Output the (X, Y) coordinate of the center of the cell containing the given text.  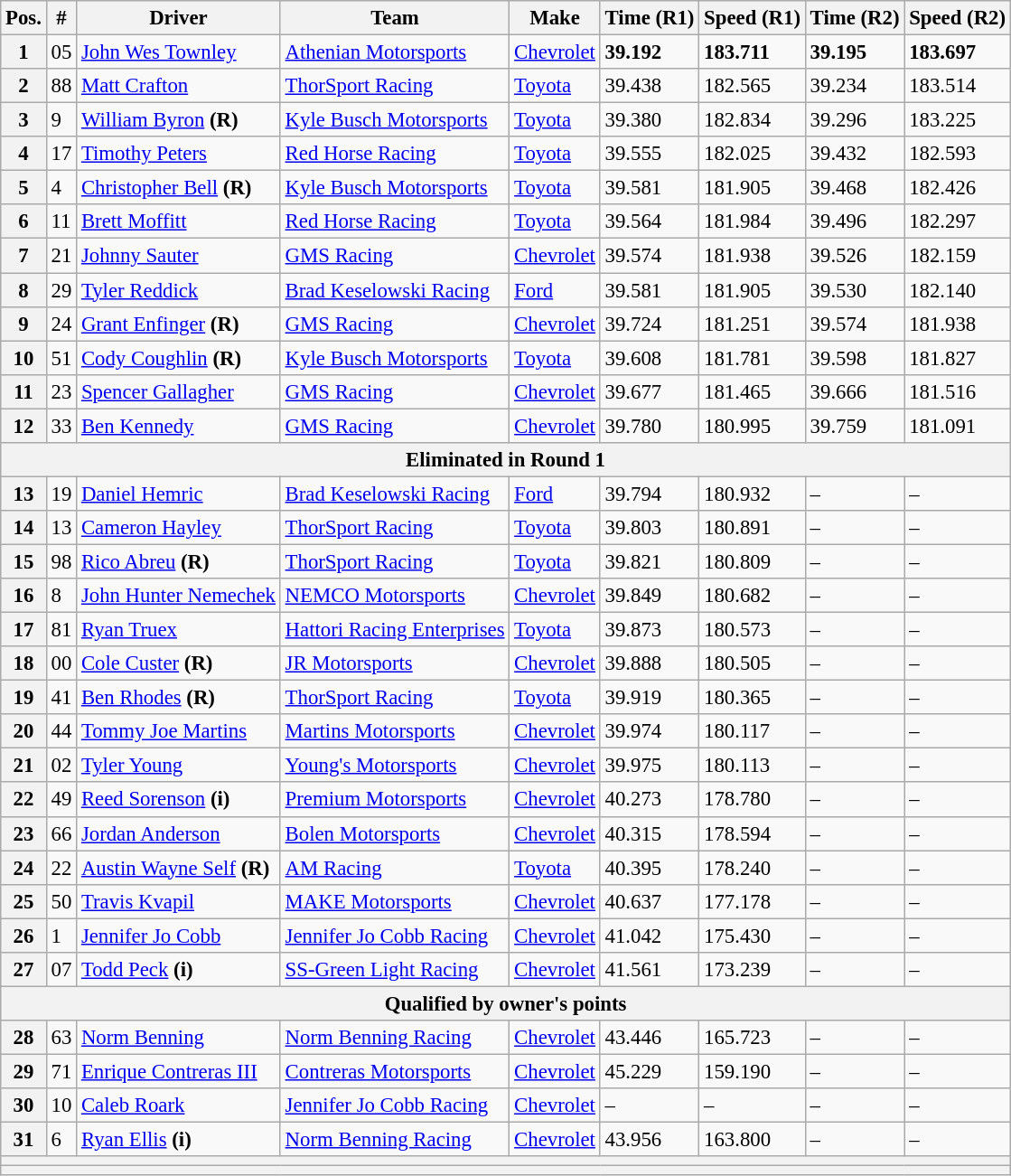
45.229 (650, 1071)
39.192 (650, 52)
Ben Kennedy (179, 426)
05 (61, 52)
183.711 (753, 52)
Timothy Peters (179, 154)
Christopher Bell (R) (179, 188)
Make (555, 18)
Norm Benning (179, 1038)
Contreras Motorsports (395, 1071)
49 (61, 800)
Athenian Motorsports (395, 52)
181.091 (958, 426)
182.140 (958, 290)
39.496 (855, 221)
43.956 (650, 1140)
AM Racing (395, 868)
Austin Wayne Self (R) (179, 868)
Hattori Racing Enterprises (395, 630)
43.446 (650, 1038)
39.724 (650, 324)
Reed Sorenson (i) (179, 800)
Jordan Anderson (179, 833)
178.594 (753, 833)
39.526 (855, 256)
07 (61, 970)
183.514 (958, 86)
26 (23, 936)
39.794 (650, 494)
Johnny Sauter (179, 256)
39.780 (650, 426)
Ryan Truex (179, 630)
180.117 (753, 731)
180.809 (753, 561)
165.723 (753, 1038)
39.564 (650, 221)
180.113 (753, 766)
180.932 (753, 494)
39.530 (855, 290)
Qualified by owner's points (506, 1003)
39.821 (650, 561)
Speed (R2) (958, 18)
30 (23, 1105)
41.561 (650, 970)
39.849 (650, 596)
180.682 (753, 596)
39.759 (855, 426)
39.380 (650, 120)
181.827 (958, 358)
28 (23, 1038)
181.781 (753, 358)
15 (23, 561)
39.555 (650, 154)
180.365 (753, 698)
182.025 (753, 154)
Team (395, 18)
39.468 (855, 188)
02 (61, 766)
27 (23, 970)
7 (23, 256)
39.677 (650, 391)
Time (R2) (855, 18)
39.296 (855, 120)
Cole Custer (R) (179, 663)
14 (23, 528)
40.395 (650, 868)
180.573 (753, 630)
JR Motorsports (395, 663)
Martins Motorsports (395, 731)
Matt Crafton (179, 86)
Daniel Hemric (179, 494)
183.225 (958, 120)
31 (23, 1140)
25 (23, 901)
Young's Motorsports (395, 766)
181.465 (753, 391)
33 (61, 426)
# (61, 18)
183.697 (958, 52)
41 (61, 698)
16 (23, 596)
Rico Abreu (R) (179, 561)
181.251 (753, 324)
41.042 (650, 936)
39.919 (650, 698)
39.803 (650, 528)
Tommy Joe Martins (179, 731)
NEMCO Motorsports (395, 596)
39.598 (855, 358)
Todd Peck (i) (179, 970)
178.240 (753, 868)
39.438 (650, 86)
Tyler Reddick (179, 290)
20 (23, 731)
181.516 (958, 391)
12 (23, 426)
180.891 (753, 528)
88 (61, 86)
40.637 (650, 901)
39.195 (855, 52)
163.800 (753, 1140)
175.430 (753, 936)
71 (61, 1071)
40.273 (650, 800)
182.426 (958, 188)
Ryan Ellis (i) (179, 1140)
63 (61, 1038)
Driver (179, 18)
Bolen Motorsports (395, 833)
50 (61, 901)
00 (61, 663)
39.974 (650, 731)
18 (23, 663)
SS-Green Light Racing (395, 970)
Speed (R1) (753, 18)
Caleb Roark (179, 1105)
Eliminated in Round 1 (506, 460)
182.159 (958, 256)
39.975 (650, 766)
51 (61, 358)
181.984 (753, 221)
Spencer Gallagher (179, 391)
Cody Coughlin (R) (179, 358)
182.565 (753, 86)
2 (23, 86)
180.505 (753, 663)
44 (61, 731)
Cameron Hayley (179, 528)
39.608 (650, 358)
182.593 (958, 154)
Ben Rhodes (R) (179, 698)
Travis Kvapil (179, 901)
3 (23, 120)
81 (61, 630)
39.432 (855, 154)
Brett Moffitt (179, 221)
39.888 (650, 663)
98 (61, 561)
40.315 (650, 833)
178.780 (753, 800)
Time (R1) (650, 18)
177.178 (753, 901)
173.239 (753, 970)
39.873 (650, 630)
5 (23, 188)
Premium Motorsports (395, 800)
159.190 (753, 1071)
39.234 (855, 86)
John Wes Townley (179, 52)
John Hunter Nemechek (179, 596)
Enrique Contreras III (179, 1071)
MAKE Motorsports (395, 901)
Grant Enfinger (R) (179, 324)
Tyler Young (179, 766)
William Byron (R) (179, 120)
66 (61, 833)
182.297 (958, 221)
39.666 (855, 391)
182.834 (753, 120)
Pos. (23, 18)
180.995 (753, 426)
Jennifer Jo Cobb (179, 936)
